Capture the cell that displays the provided text and extract its (x, y) central coordinate. 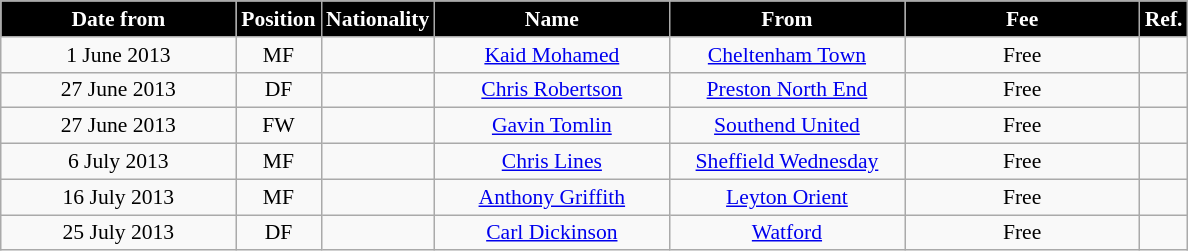
Date from (118, 19)
Ref. (1164, 19)
Nationality (378, 19)
Fee (1022, 19)
FW (278, 126)
Chris Robertson (552, 90)
Chris Lines (552, 162)
Anthony Griffith (552, 197)
Sheffield Wednesday (786, 162)
From (786, 19)
Watford (786, 233)
6 July 2013 (118, 162)
1 June 2013 (118, 55)
Cheltenham Town (786, 55)
Carl Dickinson (552, 233)
16 July 2013 (118, 197)
Name (552, 19)
Position (278, 19)
Preston North End (786, 90)
Leyton Orient (786, 197)
Southend United (786, 126)
25 July 2013 (118, 233)
Gavin Tomlin (552, 126)
Kaid Mohamed (552, 55)
